Provide the [X, Y] coordinate of the cell's center where the given text is located.  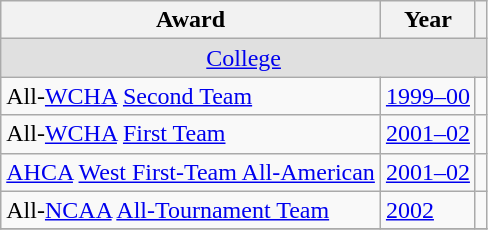
All-WCHA Second Team [191, 96]
Year [428, 20]
2002 [428, 210]
College [244, 58]
All-WCHA First Team [191, 134]
All-NCAA All-Tournament Team [191, 210]
Award [191, 20]
1999–00 [428, 96]
AHCA West First-Team All-American [191, 172]
